For the text-containing cell, return its midpoint in (x, y) coordinate format. 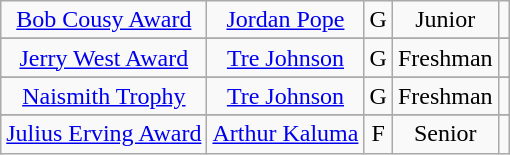
Jordan Pope (286, 20)
Naismith Trophy (104, 96)
F (378, 134)
Senior (445, 134)
Jerry West Award (104, 58)
Junior (445, 20)
Julius Erving Award (104, 134)
Arthur Kaluma (286, 134)
Bob Cousy Award (104, 20)
